For the text-containing cell, return its midpoint in [x, y] coordinate format. 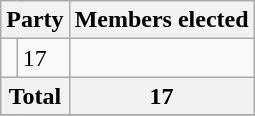
Party [35, 20]
Members elected [162, 20]
Total [35, 96]
